Locate the cell with the specified text and output its [X, Y] center coordinate. 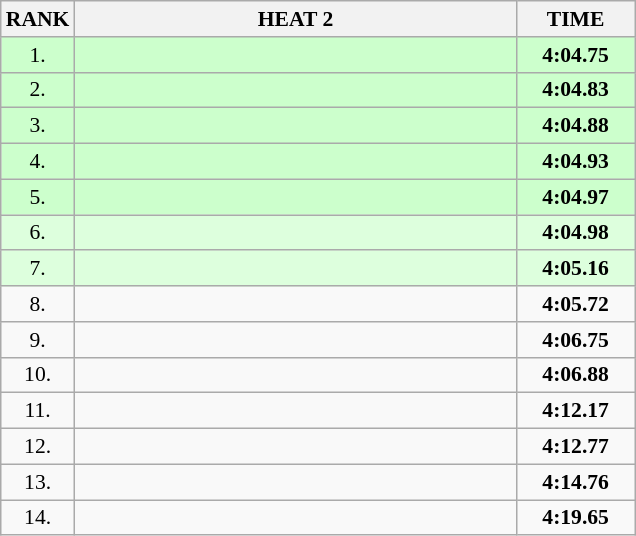
TIME [576, 19]
3. [38, 126]
14. [38, 518]
6. [38, 233]
4:04.75 [576, 55]
9. [38, 340]
4:14.76 [576, 482]
4. [38, 162]
4:06.75 [576, 340]
4:04.97 [576, 197]
7. [38, 269]
4:04.83 [576, 90]
HEAT 2 [295, 19]
2. [38, 90]
4:05.16 [576, 269]
1. [38, 55]
11. [38, 411]
4:12.17 [576, 411]
4:04.93 [576, 162]
4:04.88 [576, 126]
RANK [38, 19]
4:12.77 [576, 447]
10. [38, 375]
4:19.65 [576, 518]
4:06.88 [576, 375]
4:05.72 [576, 304]
12. [38, 447]
13. [38, 482]
5. [38, 197]
8. [38, 304]
4:04.98 [576, 233]
